For the text-containing cell, return its midpoint in (x, y) coordinate format. 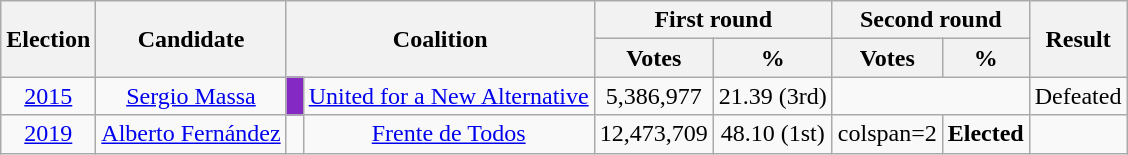
Alberto Fernández (191, 134)
Frente de Todos (448, 134)
Sergio Massa (191, 96)
21.39 (3rd) (772, 96)
colspan=2 (887, 134)
2019 (48, 134)
2015 (48, 96)
5,386,977 (654, 96)
Second round (930, 20)
48.10 (1st) (772, 134)
Election (48, 39)
Elected (986, 134)
Result (1078, 39)
Candidate (191, 39)
12,473,709 (654, 134)
United for a New Alternative (448, 96)
Defeated (1078, 96)
First round (713, 20)
Coalition (440, 39)
